Identify which cell holds the provided text, then report its (X, Y) central coordinate. 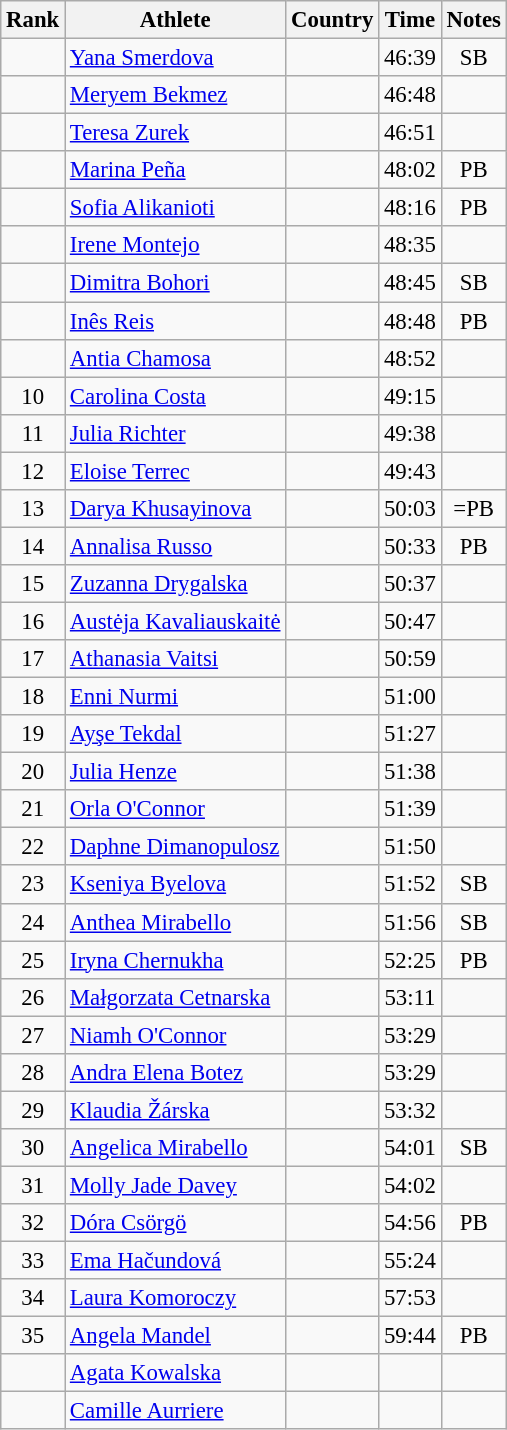
48:48 (410, 321)
17 (33, 659)
Meryem Bekmez (176, 95)
Julia Henze (176, 772)
Zuzanna Drygalska (176, 584)
30 (33, 1148)
48:16 (410, 208)
Teresa Zurek (176, 133)
33 (33, 1261)
Małgorzata Cetnarska (176, 997)
12 (33, 471)
31 (33, 1185)
51:52 (410, 885)
10 (33, 396)
49:15 (410, 396)
52:25 (410, 960)
Irene Montejo (176, 245)
14 (33, 546)
Carolina Costa (176, 396)
46:51 (410, 133)
49:38 (410, 433)
48:45 (410, 283)
Andra Elena Botez (176, 1073)
16 (33, 621)
54:01 (410, 1148)
27 (33, 1035)
Angela Mandel (176, 1336)
46:39 (410, 58)
51:50 (410, 847)
53:32 (410, 1110)
Yana Smerdova (176, 58)
Annalisa Russo (176, 546)
49:43 (410, 471)
Enni Nurmi (176, 697)
Klaudia Žárska (176, 1110)
Antia Chamosa (176, 358)
Daphne Dimanopulosz (176, 847)
Austėja Kavaliauskaitė (176, 621)
22 (33, 847)
55:24 (410, 1261)
Sofia Alikanioti (176, 208)
50:03 (410, 509)
Athlete (176, 20)
20 (33, 772)
51:27 (410, 734)
Notes (474, 20)
Dóra Csörgö (176, 1223)
53:11 (410, 997)
Darya Khusayinova (176, 509)
29 (33, 1110)
51:00 (410, 697)
Angelica Mirabello (176, 1148)
26 (33, 997)
15 (33, 584)
19 (33, 734)
Rank (33, 20)
59:44 (410, 1336)
23 (33, 885)
34 (33, 1298)
Ema Hačundová (176, 1261)
24 (33, 922)
Marina Peña (176, 170)
Molly Jade Davey (176, 1185)
50:59 (410, 659)
54:02 (410, 1185)
Inês Reis (176, 321)
Eloise Terrec (176, 471)
Kseniya Byelova (176, 885)
35 (33, 1336)
51:38 (410, 772)
46:48 (410, 95)
50:47 (410, 621)
50:33 (410, 546)
32 (33, 1223)
11 (33, 433)
48:35 (410, 245)
Anthea Mirabello (176, 922)
Iryna Chernukha (176, 960)
Athanasia Vaitsi (176, 659)
48:52 (410, 358)
Niamh O'Connor (176, 1035)
Country (332, 20)
Dimitra Bohori (176, 283)
=PB (474, 509)
48:02 (410, 170)
Camille Aurriere (176, 1411)
Orla O'Connor (176, 809)
28 (33, 1073)
Time (410, 20)
51:39 (410, 809)
18 (33, 697)
51:56 (410, 922)
21 (33, 809)
25 (33, 960)
50:37 (410, 584)
Laura Komoroczy (176, 1298)
Ayşe Tekdal (176, 734)
54:56 (410, 1223)
Agata Kowalska (176, 1373)
Julia Richter (176, 433)
13 (33, 509)
57:53 (410, 1298)
